Identify which cell holds the provided text, then report its (x, y) central coordinate. 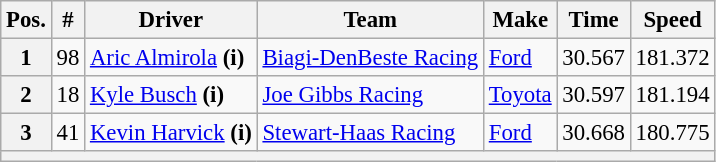
41 (68, 133)
30.668 (594, 133)
Speed (672, 20)
30.597 (594, 95)
30.567 (594, 58)
Aric Almirola (i) (172, 58)
2 (26, 95)
Stewart-Haas Racing (370, 133)
Time (594, 20)
# (68, 20)
181.372 (672, 58)
3 (26, 133)
181.194 (672, 95)
1 (26, 58)
Joe Gibbs Racing (370, 95)
Kyle Busch (i) (172, 95)
98 (68, 58)
Pos. (26, 20)
Kevin Harvick (i) (172, 133)
Toyota (520, 95)
Driver (172, 20)
180.775 (672, 133)
18 (68, 95)
Biagi-DenBeste Racing (370, 58)
Team (370, 20)
Make (520, 20)
